Provide the [X, Y] coordinate of the cell's center where the given text is located.  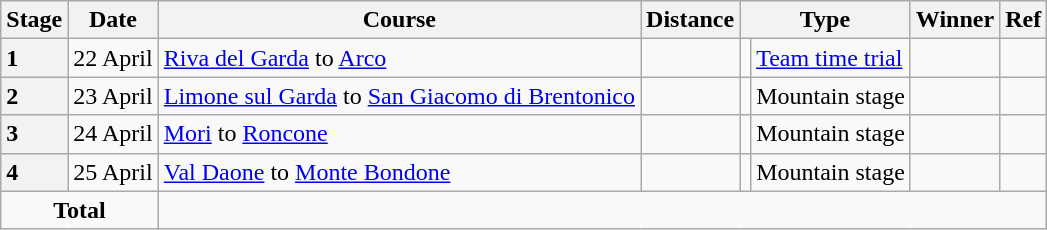
Stage [34, 20]
Team time trial [831, 58]
Limone sul Garda to San Giacomo di Brentonico [399, 96]
3 [34, 134]
Mori to Roncone [399, 134]
25 April [113, 172]
4 [34, 172]
Type [826, 20]
Distance [690, 20]
22 April [113, 58]
Val Daone to Monte Bondone [399, 172]
Total [80, 210]
24 April [113, 134]
Date [113, 20]
Ref [1024, 20]
Riva del Garda to Arco [399, 58]
Winner [954, 20]
1 [34, 58]
2 [34, 96]
23 April [113, 96]
Course [399, 20]
